Extract the [X, Y] coordinate from the center of the cell holding the provided text.  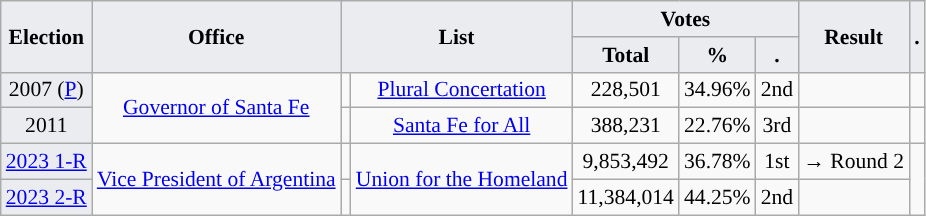
→ Round 2 [854, 162]
Plural Concertation [462, 90]
2023 2-R [46, 197]
34.96% [718, 90]
% [718, 55]
228,501 [626, 90]
Governor of Santa Fe [216, 108]
9,853,492 [626, 162]
22.76% [718, 126]
3rd [778, 126]
11,384,014 [626, 197]
36.78% [718, 162]
44.25% [718, 197]
2007 (P) [46, 90]
Election [46, 36]
Total [626, 55]
List [457, 36]
Santa Fe for All [462, 126]
2023 1-R [46, 162]
1st [778, 162]
Votes [686, 19]
2011 [46, 126]
Office [216, 36]
Result [854, 36]
Vice President of Argentina [216, 180]
388,231 [626, 126]
Union for the Homeland [462, 180]
